Extract the [x, y] coordinate from the center of the cell holding the provided text.  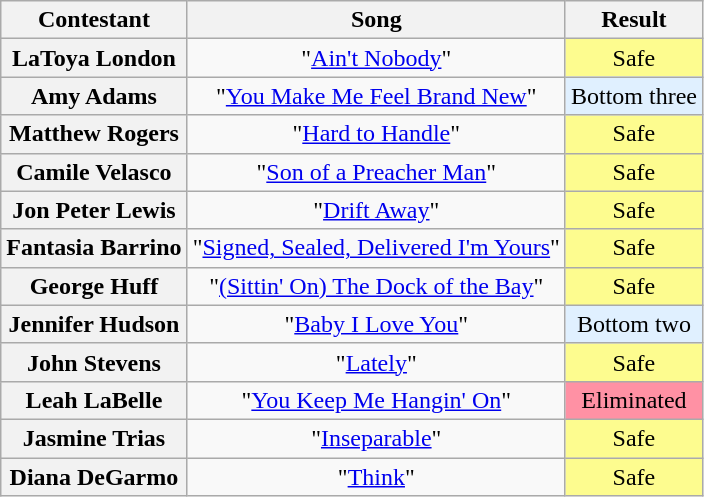
Camile Velasco [94, 172]
Diana DeGarmo [94, 477]
"Hard to Handle" [376, 134]
"Ain't Nobody" [376, 58]
Amy Adams [94, 96]
Jennifer Hudson [94, 324]
"Signed, Sealed, Delivered I'm Yours" [376, 248]
"Inseparable" [376, 438]
Jasmine Trias [94, 438]
Fantasia Barrino [94, 248]
LaToya London [94, 58]
Bottom two [634, 324]
"Think" [376, 477]
"(Sittin' On) The Dock of the Bay" [376, 286]
Eliminated [634, 400]
Result [634, 20]
Leah LaBelle [94, 400]
"Lately" [376, 362]
"Son of a Preacher Man" [376, 172]
Bottom three [634, 96]
Contestant [94, 20]
John Stevens [94, 362]
"You Keep Me Hangin' On" [376, 400]
Song [376, 20]
Jon Peter Lewis [94, 210]
George Huff [94, 286]
"Drift Away" [376, 210]
"Baby I Love You" [376, 324]
Matthew Rogers [94, 134]
"You Make Me Feel Brand New" [376, 96]
